Output the [X, Y] coordinate of the center of the cell containing the given text.  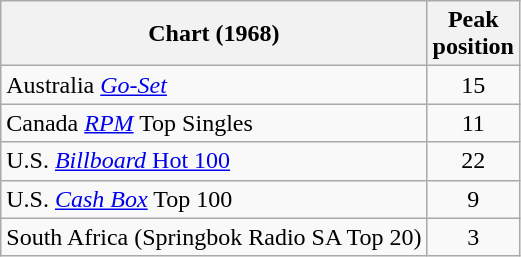
11 [473, 123]
Canada RPM Top Singles [214, 123]
22 [473, 161]
Peakposition [473, 34]
Chart (1968) [214, 34]
15 [473, 85]
South Africa (Springbok Radio SA Top 20) [214, 237]
9 [473, 199]
Australia Go-Set [214, 85]
3 [473, 237]
U.S. Billboard Hot 100 [214, 161]
U.S. Cash Box Top 100 [214, 199]
